For the text-containing cell, return its midpoint in (x, y) coordinate format. 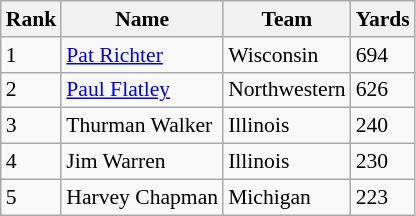
Paul Flatley (142, 90)
Thurman Walker (142, 126)
1 (32, 55)
Michigan (287, 197)
Harvey Chapman (142, 197)
626 (383, 90)
Rank (32, 19)
2 (32, 90)
5 (32, 197)
Pat Richter (142, 55)
230 (383, 162)
Team (287, 19)
240 (383, 126)
Yards (383, 19)
Northwestern (287, 90)
694 (383, 55)
Wisconsin (287, 55)
223 (383, 197)
Jim Warren (142, 162)
4 (32, 162)
Name (142, 19)
3 (32, 126)
